Detect which cell encompasses the target text, then output its [X, Y] center coordinate. 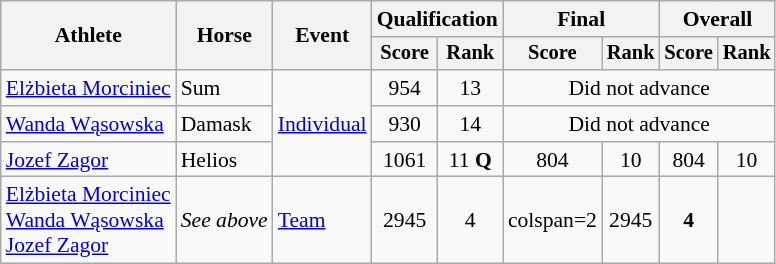
Sum [224, 88]
954 [405, 88]
Final [582, 19]
1061 [405, 160]
11 Q [470, 160]
Helios [224, 160]
Team [322, 220]
13 [470, 88]
Athlete [88, 36]
930 [405, 124]
Elżbieta MorciniecWanda WąsowskaJozef Zagor [88, 220]
Damask [224, 124]
Jozef Zagor [88, 160]
Qualification [438, 19]
14 [470, 124]
Event [322, 36]
Overall [718, 19]
Elżbieta Morciniec [88, 88]
Wanda Wąsowska [88, 124]
See above [224, 220]
Horse [224, 36]
colspan=2 [552, 220]
Individual [322, 124]
